Extract the (x, y) coordinate from the center of the cell holding the provided text.  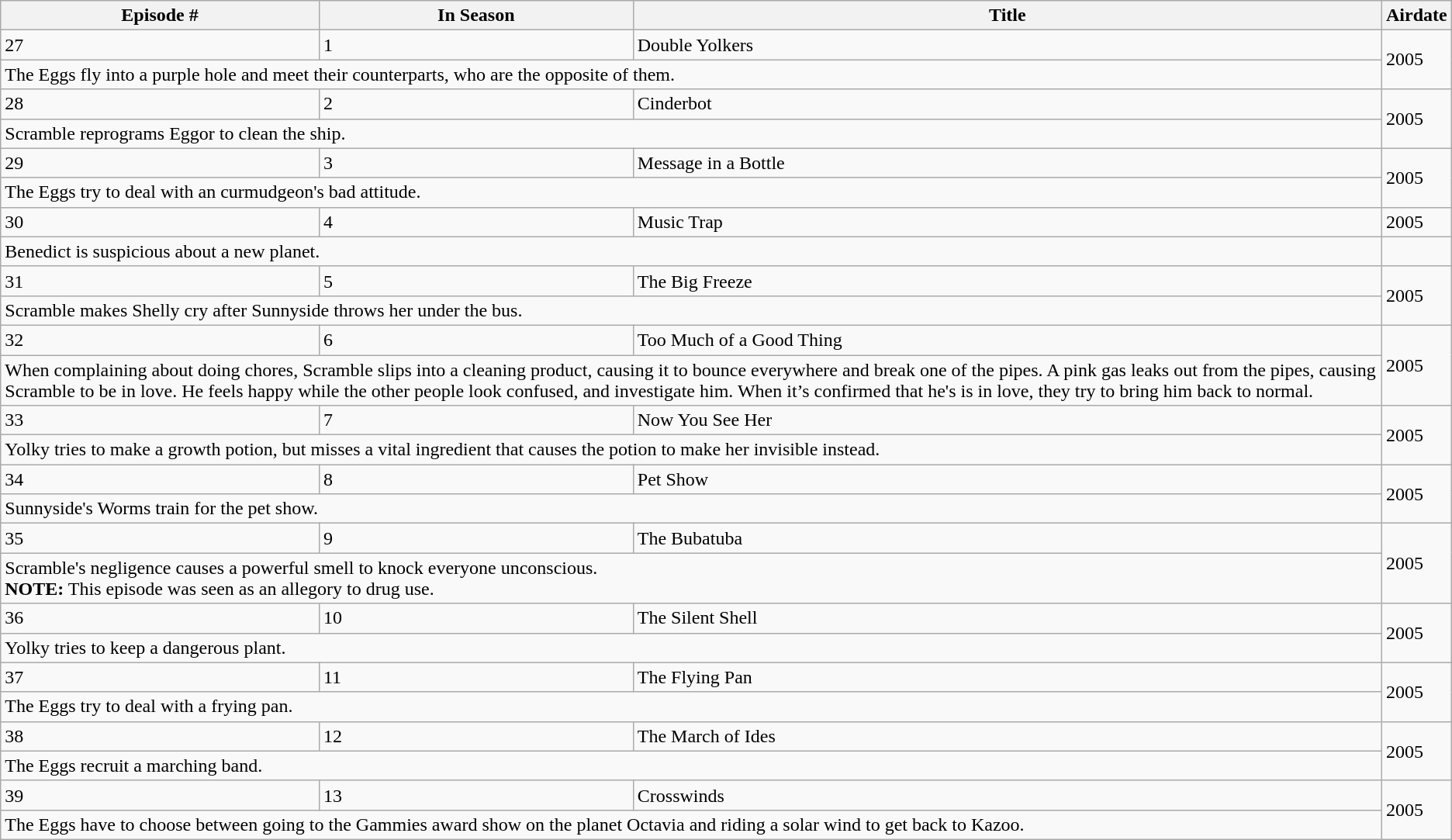
6 (476, 340)
Yolky tries to keep a dangerous plant. (692, 648)
11 (476, 677)
13 (476, 795)
Benedict is suspicious about a new planet. (692, 251)
10 (476, 618)
39 (160, 795)
2 (476, 104)
Yolky tries to make a growth potion, but misses a vital ingredient that causes the potion to make her invisible instead. (692, 450)
Scramble reprograms Eggor to clean the ship. (692, 133)
28 (160, 104)
9 (476, 538)
34 (160, 479)
37 (160, 677)
Now You See Her (1007, 420)
Pet Show (1007, 479)
5 (476, 281)
The Silent Shell (1007, 618)
Airdate (1416, 16)
Double Yolkers (1007, 45)
36 (160, 618)
The Eggs have to choose between going to the Gammies award show on the planet Octavia and riding a solar wind to get back to Kazoo. (692, 824)
27 (160, 45)
Scramble's negligence causes a powerful smell to knock everyone unconscious.NOTE: This episode was seen as an allegory to drug use. (692, 579)
Scramble makes Shelly cry after Sunnyside throws her under the bus. (692, 310)
Music Trap (1007, 222)
33 (160, 420)
Too Much of a Good Thing (1007, 340)
4 (476, 222)
Crosswinds (1007, 795)
Sunnyside's Worms train for the pet show. (692, 509)
Message in a Bottle (1007, 163)
The Bubatuba (1007, 538)
In Season (476, 16)
3 (476, 163)
1 (476, 45)
38 (160, 736)
Cinderbot (1007, 104)
The Big Freeze (1007, 281)
Episode # (160, 16)
12 (476, 736)
7 (476, 420)
30 (160, 222)
31 (160, 281)
The Eggs try to deal with a frying pan. (692, 707)
The March of Ides (1007, 736)
32 (160, 340)
The Flying Pan (1007, 677)
29 (160, 163)
The Eggs fly into a purple hole and meet their counterparts, who are the opposite of them. (692, 74)
The Eggs recruit a marching band. (692, 766)
8 (476, 479)
The Eggs try to deal with an curmudgeon's bad attitude. (692, 192)
Title (1007, 16)
35 (160, 538)
